Provide the [x, y] coordinate of the cell's center where the given text is located.  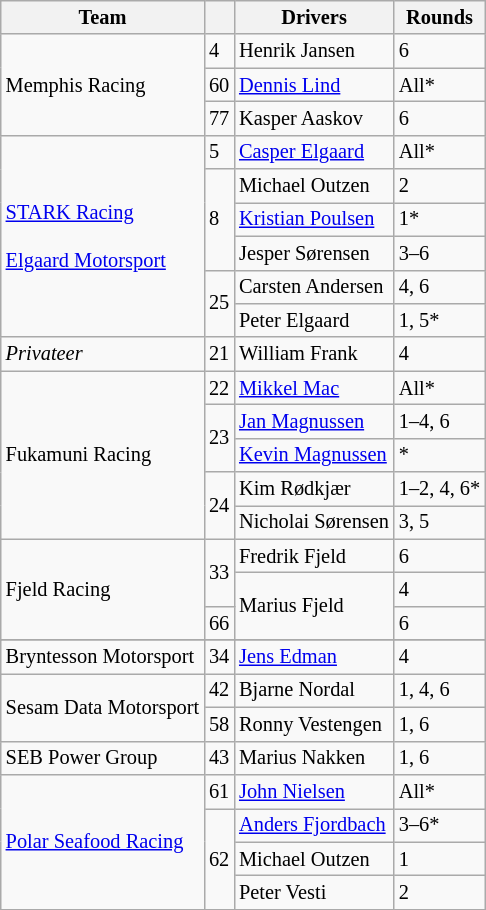
1, 4, 6 [440, 690]
61 [219, 791]
Memphis Racing [102, 84]
62 [219, 858]
Kristian Poulsen [314, 219]
Drivers [314, 17]
Marius Fjeld [314, 606]
1 [440, 859]
* [440, 455]
Bryntesson Motorsport [102, 657]
Team [102, 17]
Rounds [440, 17]
43 [219, 758]
3–6 [440, 253]
1–2, 4, 6* [440, 489]
60 [219, 85]
58 [219, 724]
5 [219, 152]
Dennis Lind [314, 85]
8 [219, 220]
Nicholai Sørensen [314, 522]
Henrik Jansen [314, 51]
Anders Fjordbach [314, 825]
Jesper Sørensen [314, 253]
Mikkel Mac [314, 388]
Polar Seafood Racing [102, 842]
Bjarne Nordal [314, 690]
Fukamuni Racing [102, 455]
Kasper Aaskov [314, 118]
25 [219, 304]
23 [219, 438]
33 [219, 572]
1–4, 6 [440, 421]
66 [219, 623]
Peter Vesti [314, 892]
77 [219, 118]
William Frank [314, 354]
4, 6 [440, 287]
42 [219, 690]
Carsten Andersen [314, 287]
Marius Nakken [314, 758]
Ronny Vestengen [314, 724]
Kim Rødkjær [314, 489]
Sesam Data Motorsport [102, 706]
34 [219, 657]
Fredrik Fjeld [314, 556]
Privateer [102, 354]
1, 5* [440, 320]
21 [219, 354]
Jan Magnussen [314, 421]
John Nielsen [314, 791]
3–6* [440, 825]
24 [219, 506]
Fjeld Racing [102, 590]
SEB Power Group [102, 758]
STARK Racing Elgaard Motorsport [102, 236]
Kevin Magnussen [314, 455]
1* [440, 219]
22 [219, 388]
Jens Edman [314, 657]
Peter Elgaard [314, 320]
Casper Elgaard [314, 152]
3, 5 [440, 522]
